Detect which cell encompasses the target text, then output its [X, Y] center coordinate. 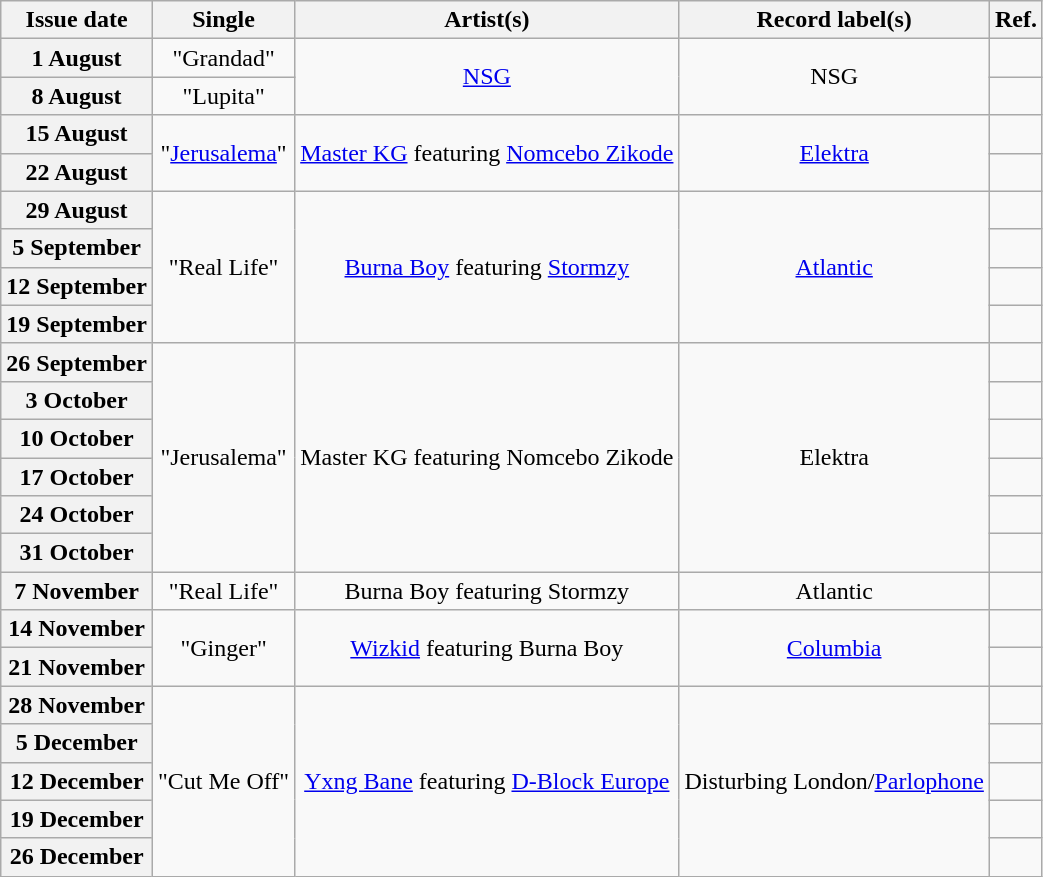
5 September [77, 248]
Record label(s) [834, 20]
12 September [77, 286]
1 August [77, 58]
19 September [77, 324]
Wizkid featuring Burna Boy [487, 648]
24 October [77, 515]
Ref. [1016, 20]
Single [223, 20]
Columbia [834, 648]
"Ginger" [223, 648]
26 December [77, 857]
26 September [77, 362]
7 November [77, 591]
17 October [77, 477]
3 October [77, 400]
"Lupita" [223, 96]
19 December [77, 819]
10 October [77, 438]
29 August [77, 210]
"Cut Me Off" [223, 781]
Issue date [77, 20]
12 December [77, 781]
15 August [77, 134]
8 August [77, 96]
22 August [77, 172]
21 November [77, 667]
31 October [77, 553]
5 December [77, 743]
14 November [77, 629]
Yxng Bane featuring D-Block Europe [487, 781]
Artist(s) [487, 20]
"Grandad" [223, 58]
Disturbing London/Parlophone [834, 781]
28 November [77, 705]
